Provide the (x, y) coordinate of the cell's center where the given text is located.  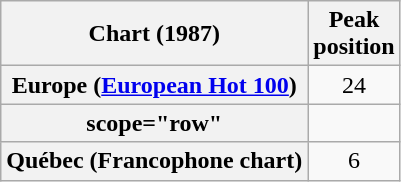
6 (354, 161)
scope="row" (154, 123)
Peakposition (354, 34)
Québec (Francophone chart) (154, 161)
24 (354, 85)
Chart (1987) (154, 34)
Europe (European Hot 100) (154, 85)
